Identify which cell holds the provided text, then report its (X, Y) central coordinate. 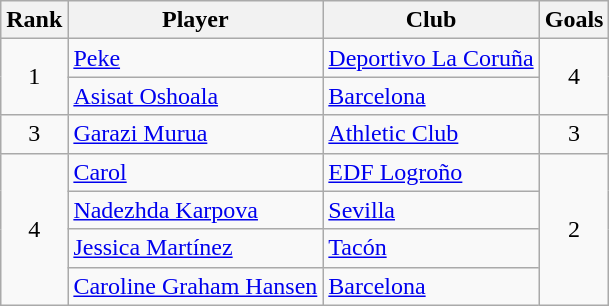
Garazi Murua (196, 134)
Athletic Club (431, 134)
EDF Logroño (431, 172)
Peke (196, 58)
Jessica Martínez (196, 248)
Carol (196, 172)
Caroline Graham Hansen (196, 286)
Goals (574, 20)
Rank (34, 20)
Player (196, 20)
Asisat Oshoala (196, 96)
Nadezhda Karpova (196, 210)
Sevilla (431, 210)
Tacón (431, 248)
Club (431, 20)
2 (574, 229)
Deportivo La Coruña (431, 58)
1 (34, 77)
